Provide the [X, Y] coordinate of the cell's center where the given text is located.  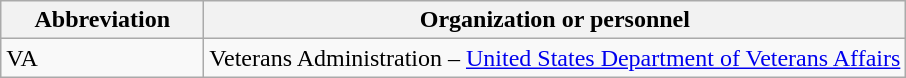
VA [102, 58]
Abbreviation [102, 20]
Organization or personnel [555, 20]
Veterans Administration – United States Department of Veterans Affairs [555, 58]
